From the cell containing the given text, extract its center point as (X, Y) coordinate. 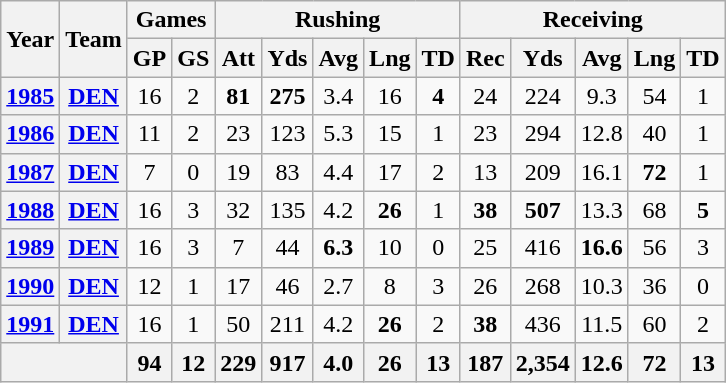
268 (542, 286)
123 (288, 134)
5.3 (338, 134)
1990 (30, 286)
9.3 (602, 96)
68 (654, 210)
4.4 (338, 172)
12.8 (602, 134)
19 (238, 172)
81 (238, 96)
11.5 (602, 324)
Receiving (592, 20)
56 (654, 248)
1987 (30, 172)
211 (288, 324)
917 (288, 362)
1991 (30, 324)
507 (542, 210)
6.3 (338, 248)
1985 (30, 96)
2.7 (338, 286)
4.0 (338, 362)
94 (149, 362)
83 (288, 172)
16.1 (602, 172)
275 (288, 96)
209 (542, 172)
GS (194, 58)
1986 (30, 134)
8 (390, 286)
4 (438, 96)
50 (238, 324)
12.6 (602, 362)
436 (542, 324)
24 (485, 96)
Rushing (338, 20)
11 (149, 134)
2,354 (542, 362)
Att (238, 58)
40 (654, 134)
Team (94, 39)
1988 (30, 210)
32 (238, 210)
224 (542, 96)
36 (654, 286)
15 (390, 134)
13.3 (602, 210)
Rec (485, 58)
46 (288, 286)
16.6 (602, 248)
10 (390, 248)
135 (288, 210)
1989 (30, 248)
44 (288, 248)
229 (238, 362)
54 (654, 96)
10.3 (602, 286)
3.4 (338, 96)
5 (703, 210)
294 (542, 134)
60 (654, 324)
Games (170, 20)
Year (30, 39)
25 (485, 248)
416 (542, 248)
187 (485, 362)
GP (149, 58)
